Scan for the cell matching the given text and deliver its [X, Y] coordinate at center. 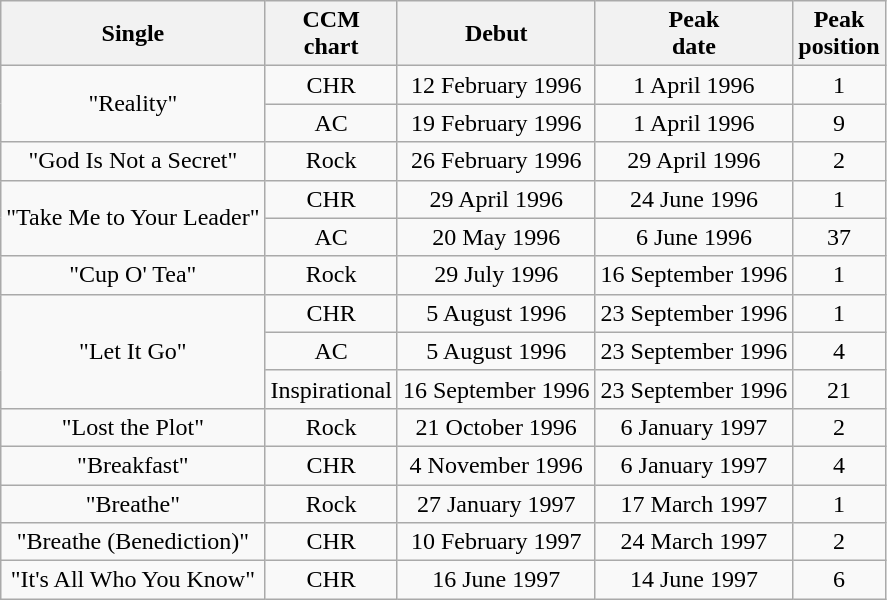
"It's All Who You Know" [133, 580]
21 October 1996 [496, 427]
10 February 1997 [496, 542]
Inspirational [331, 389]
"Breathe (Benediction)" [133, 542]
20 May 1996 [496, 237]
27 January 1997 [496, 503]
"Reality" [133, 104]
26 February 1996 [496, 161]
"Lost the Plot" [133, 427]
"Take Me to Your Leader" [133, 218]
"Let It Go" [133, 351]
"Cup O' Tea" [133, 275]
"Breakfast" [133, 465]
24 June 1996 [694, 199]
6 June 1996 [694, 237]
6 [839, 580]
4 November 1996 [496, 465]
17 March 1997 [694, 503]
9 [839, 123]
16 June 1997 [496, 580]
Peakposition [839, 34]
24 March 1997 [694, 542]
37 [839, 237]
14 June 1997 [694, 580]
Single [133, 34]
CCMchart [331, 34]
29 July 1996 [496, 275]
Debut [496, 34]
19 February 1996 [496, 123]
Peakdate [694, 34]
"Breathe" [133, 503]
21 [839, 389]
12 February 1996 [496, 85]
"God Is Not a Secret" [133, 161]
